Search for the cell housing the specified text and yield its [X, Y] center coordinate. 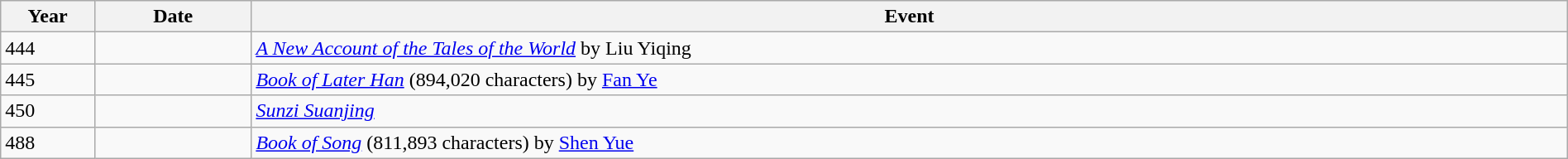
444 [48, 48]
Book of Song (811,893 characters) by Shen Yue [910, 142]
A New Account of the Tales of the World by Liu Yiqing [910, 48]
Year [48, 17]
Date [172, 17]
Sunzi Suanjing [910, 111]
445 [48, 79]
Event [910, 17]
488 [48, 142]
450 [48, 111]
Book of Later Han (894,020 characters) by Fan Ye [910, 79]
